Identify which cell holds the provided text, then report its [X, Y] central coordinate. 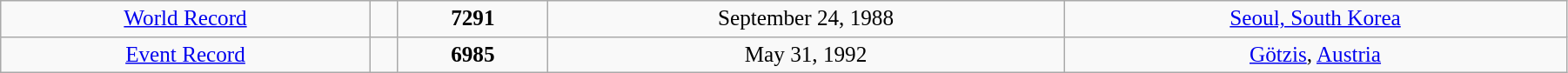
September 24, 1988 [806, 19]
May 31, 1992 [806, 55]
Seoul, South Korea [1316, 19]
World Record [185, 19]
Event Record [185, 55]
6985 [472, 55]
7291 [472, 19]
Götzis, Austria [1316, 55]
